Extract the (X, Y) coordinate from the center of the cell holding the provided text.  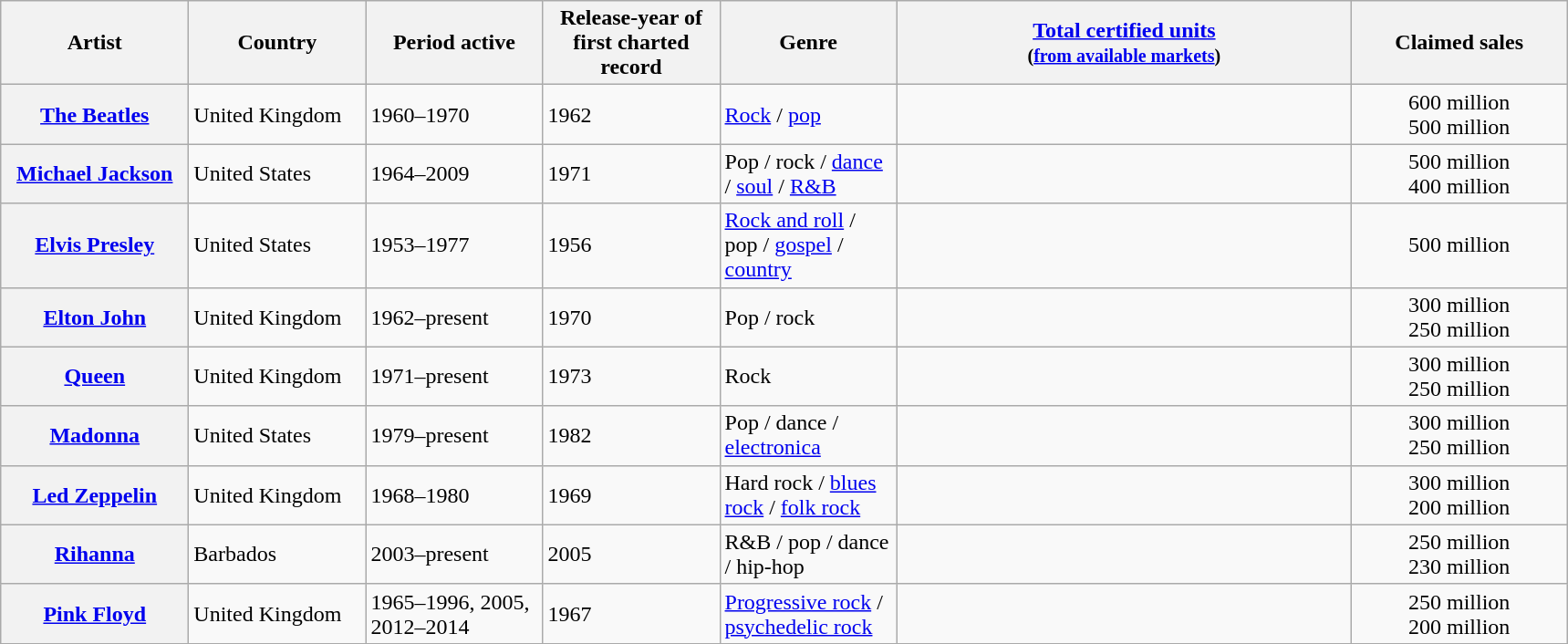
Madonna (95, 436)
Rock / pop (808, 115)
Pop / rock (808, 317)
2005 (631, 555)
Rock and roll / pop / gospel / country (808, 245)
Artist (95, 43)
250 million200 million (1459, 613)
1968–1980 (454, 494)
250 million230 million (1459, 555)
1965–1996, 2005, 2012–2014 (454, 613)
300 million200 million (1459, 494)
Total certified units(from available markets) (1124, 43)
1971–present (454, 376)
1971 (631, 173)
1967 (631, 613)
Release-year of first charted record (631, 43)
1960–1970 (454, 115)
1973 (631, 376)
500 million (1459, 245)
Progressive rock / psychedelic rock (808, 613)
2003–present (454, 555)
1956 (631, 245)
1962–present (454, 317)
1969 (631, 494)
1964–2009 (454, 173)
Rihanna (95, 555)
1982 (631, 436)
Genre (808, 43)
Claimed sales (1459, 43)
Led Zeppelin (95, 494)
Elton John (95, 317)
Pop / rock / dance / soul / R&B (808, 173)
Period active (454, 43)
Barbados (277, 555)
1962 (631, 115)
R&B / pop / dance / hip-hop (808, 555)
Queen (95, 376)
Country (277, 43)
The Beatles (95, 115)
Pink Floyd (95, 613)
1979–present (454, 436)
1953–1977 (454, 245)
Michael Jackson (95, 173)
Pop / dance / electronica (808, 436)
1970 (631, 317)
Rock (808, 376)
Hard rock / blues rock / folk rock (808, 494)
500 million400 million (1459, 173)
600 million500 million (1459, 115)
Elvis Presley (95, 245)
